Scan for the cell matching the given text and deliver its (x, y) coordinate at center. 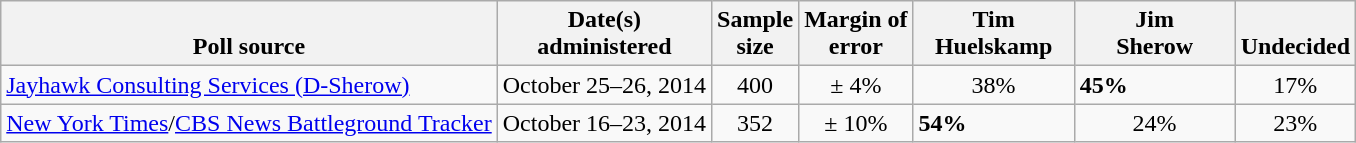
± 10% (856, 123)
54% (994, 123)
TimHuelskamp (994, 34)
352 (756, 123)
Undecided (1295, 34)
400 (756, 85)
17% (1295, 85)
24% (1154, 123)
23% (1295, 123)
October 25–26, 2014 (604, 85)
October 16–23, 2014 (604, 123)
Samplesize (756, 34)
JimSherow (1154, 34)
45% (1154, 85)
Date(s)administered (604, 34)
New York Times/CBS News Battleground Tracker (249, 123)
± 4% (856, 85)
38% (994, 85)
Margin oferror (856, 34)
Jayhawk Consulting Services (D-Sherow) (249, 85)
Poll source (249, 34)
